From the cell containing the given text, extract its center point as [X, Y] coordinate. 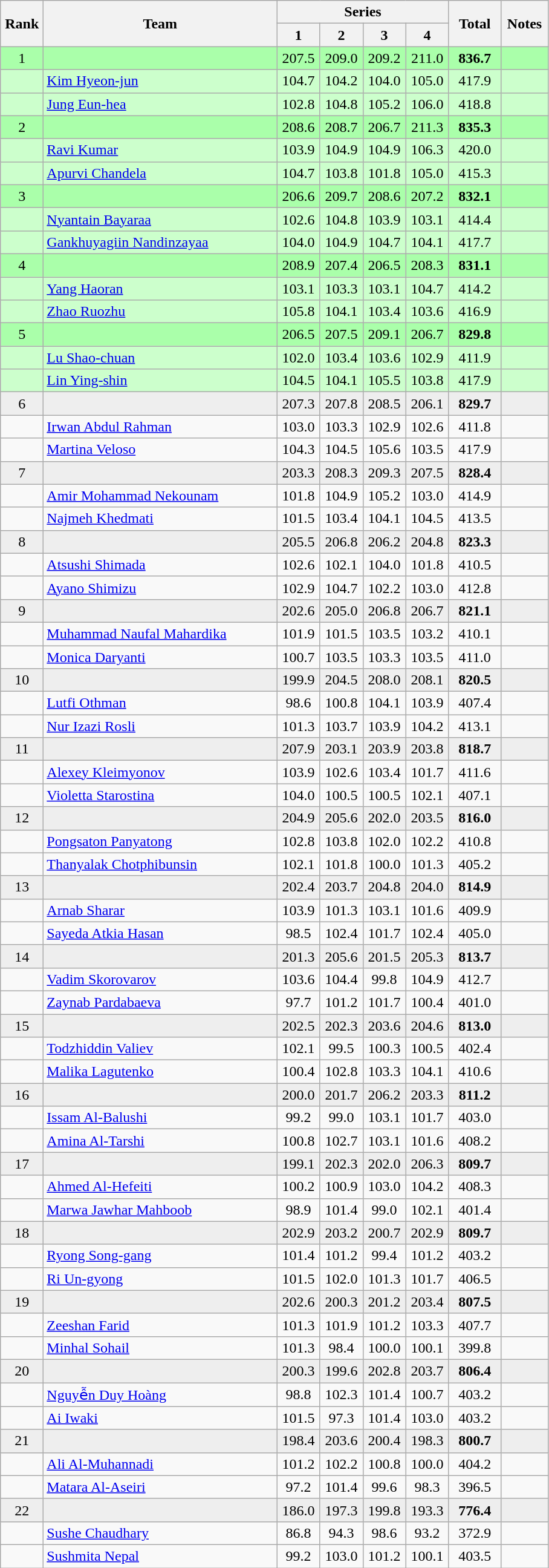
401.0 [475, 1002]
Apurvi Chandela [160, 173]
814.9 [475, 887]
410.6 [475, 1072]
15 [22, 1026]
Matara Al-Aseiri [160, 1487]
20 [22, 1371]
103.7 [341, 726]
99.6 [385, 1487]
401.4 [475, 1210]
208.0 [385, 680]
207.3 [299, 404]
Monica Daryanti [160, 657]
415.3 [475, 173]
204.5 [341, 680]
105.8 [299, 312]
Malika Lagutenko [160, 1072]
Nyantain Bayaraa [160, 219]
200.0 [299, 1095]
209.3 [385, 473]
206.3 [427, 1164]
Sayeda Atkia Hasan [160, 933]
Amina Al-Tarshi [160, 1141]
199.9 [299, 680]
Series [363, 12]
410.8 [475, 841]
208.9 [299, 265]
412.8 [475, 588]
402.4 [475, 1049]
97.3 [341, 1418]
Vadim Skorovarov [160, 979]
404.2 [475, 1464]
Irwan Abdul Rahman [160, 427]
Najmeh Khedmati [160, 519]
813.0 [475, 1026]
197.3 [341, 1510]
106.3 [427, 150]
408.3 [475, 1187]
199.1 [299, 1164]
813.7 [475, 956]
198.3 [427, 1441]
412.7 [475, 979]
6 [22, 404]
203.4 [427, 1302]
Gankhuyagiin Nandinzayaa [160, 242]
204.6 [427, 1026]
Issam Al-Balushi [160, 1118]
831.1 [475, 265]
411.6 [475, 772]
10 [22, 680]
93.2 [427, 1533]
22 [22, 1510]
86.8 [299, 1533]
407.7 [475, 1325]
98.4 [341, 1348]
Todzhiddin Valiev [160, 1049]
Sushe Chaudhary [160, 1533]
776.4 [475, 1510]
207.9 [299, 749]
98.8 [299, 1394]
209.2 [385, 58]
198.4 [299, 1441]
Nur Izazi Rosli [160, 726]
403.0 [475, 1118]
Pongsaton Panyatong [160, 841]
106.0 [427, 104]
417.7 [475, 242]
Ravi Kumar [160, 150]
13 [22, 887]
407.1 [475, 795]
205.5 [299, 542]
200.4 [385, 1441]
413.5 [475, 519]
105.6 [385, 450]
16 [22, 1095]
Ali Al-Muhannadi [160, 1464]
17 [22, 1164]
200.7 [385, 1233]
Ai Iwaki [160, 1418]
Atsushi Shimada [160, 565]
7 [22, 473]
19 [22, 1302]
372.9 [475, 1533]
405.0 [475, 933]
396.5 [475, 1487]
Jung Eun-hea [160, 104]
Yang Haoran [160, 289]
406.5 [475, 1279]
207.8 [341, 404]
835.3 [475, 127]
800.7 [475, 1441]
97.2 [299, 1487]
98.3 [427, 1487]
100.3 [385, 1049]
399.8 [475, 1348]
105.5 [385, 381]
205.3 [427, 956]
418.8 [475, 104]
829.8 [475, 335]
201.7 [341, 1095]
98.5 [299, 933]
203.1 [341, 749]
Minhal Sohail [160, 1348]
11 [22, 749]
97.7 [299, 1002]
206.6 [299, 196]
816.0 [475, 818]
Lin Ying-shin [160, 381]
100.9 [341, 1187]
807.5 [475, 1302]
199.6 [341, 1371]
409.9 [475, 910]
410.5 [475, 565]
Zaynab Pardabaeva [160, 1002]
203.5 [427, 818]
811.2 [475, 1095]
201.2 [385, 1302]
407.4 [475, 703]
413.1 [475, 726]
Lutfi Othman [160, 703]
201.3 [299, 956]
820.5 [475, 680]
Rank [22, 24]
5 [22, 335]
Zeeshan Farid [160, 1325]
99.8 [385, 979]
821.1 [475, 611]
104.4 [341, 979]
Team [160, 24]
199.8 [385, 1510]
207.2 [427, 196]
405.2 [475, 864]
104.3 [299, 450]
209.7 [341, 196]
186.0 [299, 1510]
420.0 [475, 150]
18 [22, 1233]
Marwa Jawhar Mahboob [160, 1210]
98.9 [299, 1210]
411.0 [475, 657]
102.7 [341, 1141]
202.4 [299, 887]
Muhammad Naufal Mahardika [160, 634]
832.1 [475, 196]
Sushmita Nepal [160, 1556]
99.4 [385, 1256]
202.5 [299, 1026]
818.7 [475, 749]
209.1 [385, 335]
Total [475, 24]
211.3 [427, 127]
414.2 [475, 289]
211.0 [427, 58]
Arnab Sharar [160, 910]
203.8 [427, 749]
403.5 [475, 1556]
828.4 [475, 473]
Alexey Kleimyonov [160, 772]
829.7 [475, 404]
21 [22, 1441]
411.9 [475, 358]
207.4 [341, 265]
Ahmed Al-Hefeiti [160, 1187]
99.5 [341, 1049]
Nguyễn Duy Hoàng [160, 1394]
410.1 [475, 634]
100.2 [299, 1187]
206.1 [427, 404]
209.0 [341, 58]
208.7 [341, 127]
201.5 [385, 956]
806.4 [475, 1371]
103.2 [427, 634]
414.9 [475, 496]
203.2 [341, 1233]
204.0 [427, 887]
Ryong Song-gang [160, 1256]
9 [22, 611]
205.0 [341, 611]
Amir Mohammad Nekounam [160, 496]
Thanyalak Chotphibunsin [160, 864]
Ri Un-gyong [160, 1279]
411.8 [475, 427]
414.4 [475, 219]
94.3 [341, 1533]
408.2 [475, 1141]
193.3 [427, 1510]
12 [22, 818]
Ayano Shimizu [160, 588]
203.9 [385, 749]
Martina Veloso [160, 450]
836.7 [475, 58]
8 [22, 542]
Violetta Starostina [160, 795]
208.1 [427, 680]
204.9 [299, 818]
102.3 [341, 1394]
202.8 [385, 1371]
Lu Shao-chuan [160, 358]
Zhao Ruozhu [160, 312]
416.9 [475, 312]
208.5 [385, 404]
Notes [525, 24]
14 [22, 956]
Kim Hyeon-jun [160, 81]
823.3 [475, 542]
